Locate the cell with the specified text and output its [x, y] center coordinate. 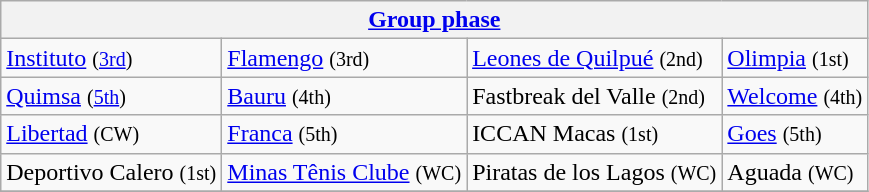
Leones de Quilpué (2nd) [594, 58]
Franca (5th) [344, 134]
ICCAN Macas (1st) [594, 134]
Olimpia (1st) [795, 58]
Fastbreak del Valle (2nd) [594, 96]
Deportivo Calero (1st) [112, 172]
Quimsa (5th) [112, 96]
Bauru (4th) [344, 96]
Aguada (WC) [795, 172]
Group phase [434, 20]
Libertad (CW) [112, 134]
Flamengo (3rd) [344, 58]
Minas Tênis Clube (WC) [344, 172]
Instituto (3rd) [112, 58]
Welcome (4th) [795, 96]
Piratas de los Lagos (WC) [594, 172]
Goes (5th) [795, 134]
